Return (x, y) of the center of cell containing provided text 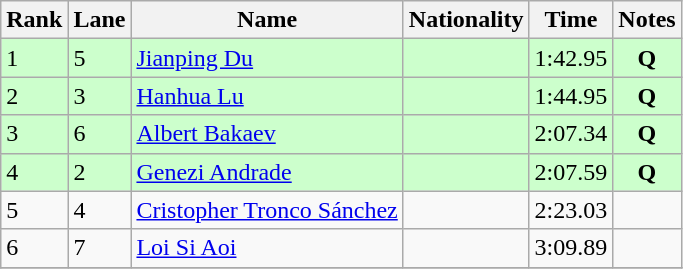
3:09.89 (571, 248)
1:42.95 (571, 58)
Name (267, 20)
Albert Bakaev (267, 134)
7 (100, 248)
Nationality (466, 20)
Cristopher Tronco Sánchez (267, 210)
2:23.03 (571, 210)
Loi Si Aoi (267, 248)
2:07.34 (571, 134)
1:44.95 (571, 96)
1 (34, 58)
Hanhua Lu (267, 96)
2:07.59 (571, 172)
Genezi Andrade (267, 172)
Lane (100, 20)
Rank (34, 20)
Jianping Du (267, 58)
Time (571, 20)
Notes (647, 20)
